Return [x, y] of the center of cell containing provided text 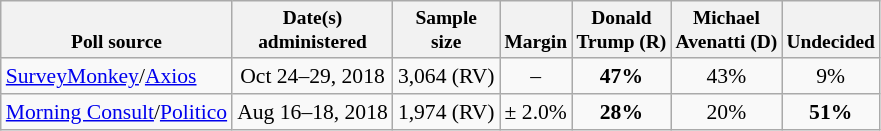
Poll source [116, 30]
Morning Consult/Politico [116, 112]
Aug 16–18, 2018 [312, 112]
43% [726, 76]
– [536, 76]
Undecided [831, 30]
Samplesize [446, 30]
1,974 (RV) [446, 112]
47% [622, 76]
SurveyMonkey/Axios [116, 76]
DonaldTrump (R) [622, 30]
3,064 (RV) [446, 76]
Oct 24–29, 2018 [312, 76]
MichaelAvenatti (D) [726, 30]
Margin [536, 30]
9% [831, 76]
20% [726, 112]
± 2.0% [536, 112]
51% [831, 112]
Date(s)administered [312, 30]
28% [622, 112]
